Extract the [X, Y] coordinate from the center of the cell holding the provided text.  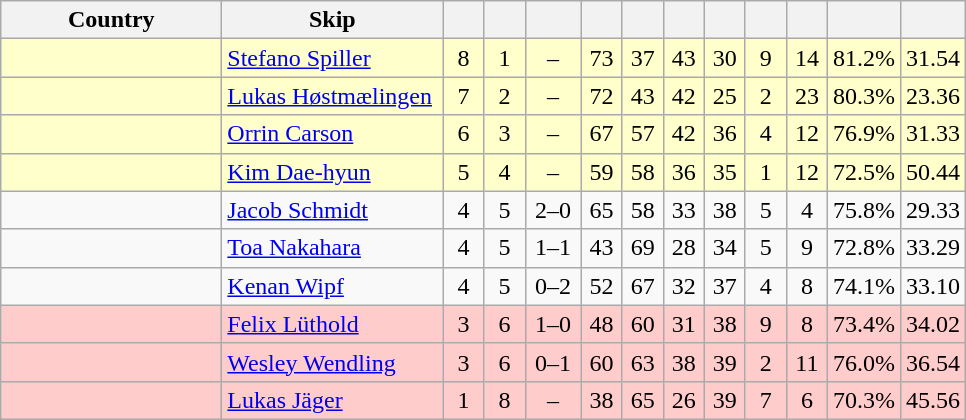
59 [602, 172]
31.54 [932, 58]
Skip [332, 20]
Felix Lüthold [332, 324]
73 [602, 58]
2–0 [553, 210]
76.0% [864, 362]
74.1% [864, 286]
28 [684, 248]
72.5% [864, 172]
80.3% [864, 96]
69 [642, 248]
32 [684, 286]
25 [724, 96]
14 [806, 58]
Lukas Høstmælingen [332, 96]
Stefano Spiller [332, 58]
73.4% [864, 324]
Wesley Wendling [332, 362]
30 [724, 58]
Country [112, 20]
63 [642, 362]
1–0 [553, 324]
26 [684, 400]
48 [602, 324]
Jacob Schmidt [332, 210]
72 [602, 96]
29.33 [932, 210]
Orrin Carson [332, 134]
1–1 [553, 248]
23.36 [932, 96]
81.2% [864, 58]
31.33 [932, 134]
23 [806, 96]
Kenan Wipf [332, 286]
45.56 [932, 400]
72.8% [864, 248]
76.9% [864, 134]
0–1 [553, 362]
31 [684, 324]
34 [724, 248]
57 [642, 134]
50.44 [932, 172]
34.02 [932, 324]
11 [806, 362]
36.54 [932, 362]
75.8% [864, 210]
70.3% [864, 400]
0–2 [553, 286]
Lukas Jäger [332, 400]
35 [724, 172]
Kim Dae-hyun [332, 172]
33.10 [932, 286]
Toa Nakahara [332, 248]
33.29 [932, 248]
52 [602, 286]
33 [684, 210]
